Scan for the cell matching the given text and deliver its (X, Y) coordinate at center. 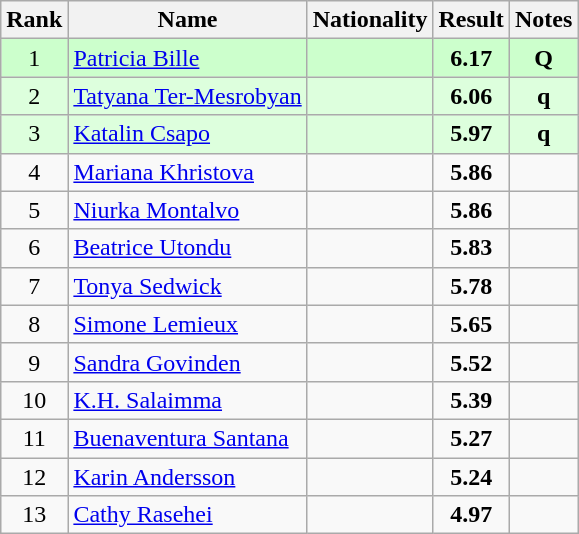
5.24 (471, 477)
Tatyana Ter-Mesrobyan (188, 96)
7 (34, 286)
5.27 (471, 438)
Tonya Sedwick (188, 286)
6 (34, 248)
5 (34, 210)
Karin Andersson (188, 477)
4 (34, 172)
Nationality (370, 20)
8 (34, 324)
11 (34, 438)
Result (471, 20)
Beatrice Utondu (188, 248)
2 (34, 96)
Niurka Montalvo (188, 210)
4.97 (471, 515)
9 (34, 362)
K.H. Salaimma (188, 400)
5.65 (471, 324)
6.06 (471, 96)
Notes (543, 20)
5.78 (471, 286)
Buenaventura Santana (188, 438)
5.39 (471, 400)
5.52 (471, 362)
10 (34, 400)
Name (188, 20)
Cathy Rasehei (188, 515)
3 (34, 134)
Mariana Khristova (188, 172)
12 (34, 477)
Rank (34, 20)
13 (34, 515)
5.83 (471, 248)
Q (543, 58)
Simone Lemieux (188, 324)
6.17 (471, 58)
Patricia Bille (188, 58)
5.97 (471, 134)
Katalin Csapo (188, 134)
Sandra Govinden (188, 362)
1 (34, 58)
